Locate the cell with the specified text and output its (X, Y) center coordinate. 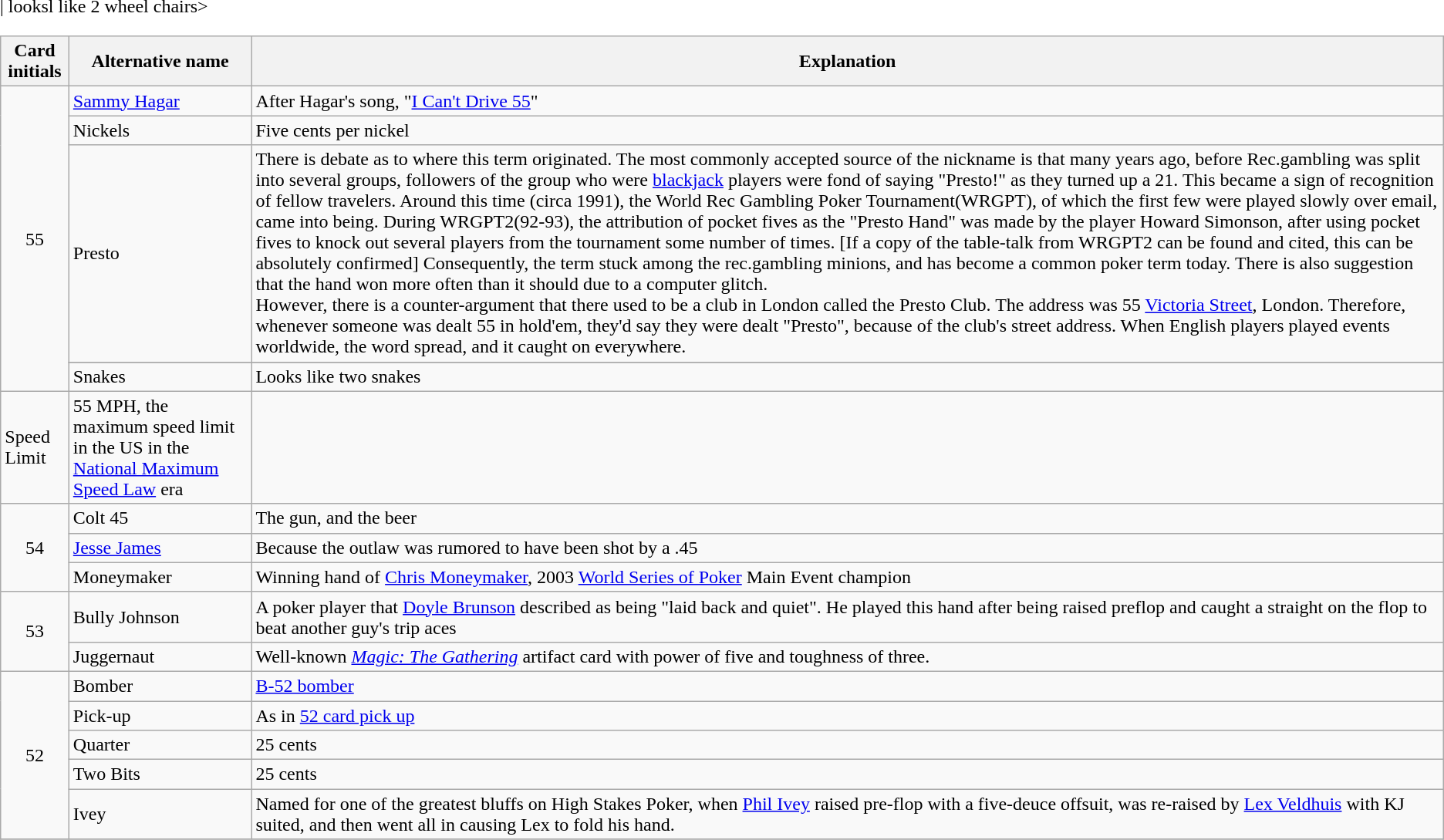
55 MPH, the maximum speed limit in the US in the National Maximum Speed Law era (160, 447)
55 (35, 239)
52 (35, 754)
Colt 45 (160, 518)
Five cents per nickel (847, 130)
The gun, and the beer (847, 518)
Nickels (160, 130)
Bomber (160, 686)
Moneymaker (160, 577)
Jesse James (160, 548)
Pick-up (160, 715)
Snakes (160, 376)
Two Bits (160, 774)
As in 52 card pick up (847, 715)
Ivey (160, 815)
54 (35, 548)
Bully Johnson (160, 617)
After Hagar's song, "I Can't Drive 55" (847, 101)
Card initials (35, 62)
Sammy Hagar (160, 101)
Because the outlaw was rumored to have been shot by a .45 (847, 548)
Looks like two snakes (847, 376)
Well-known Magic: The Gathering artifact card with power of five and toughness of three. (847, 656)
Juggernaut (160, 656)
Quarter (160, 745)
53 (35, 631)
Speed Limit (35, 447)
Alternative name (160, 62)
Explanation (847, 62)
B-52 bomber (847, 686)
Presto (160, 253)
Winning hand of Chris Moneymaker, 2003 World Series of Poker Main Event champion (847, 577)
